Detect which cell encompasses the target text, then output its [x, y] center coordinate. 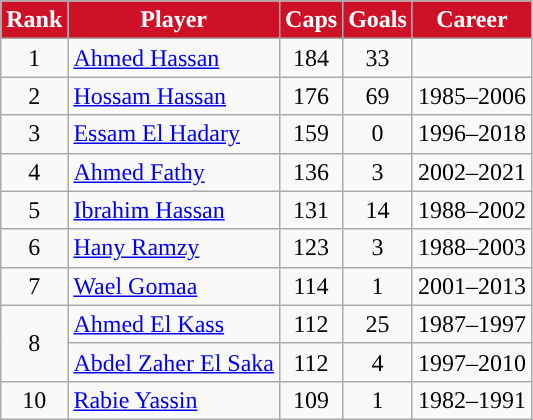
1996–2018 [472, 134]
136 [312, 172]
2002–2021 [472, 172]
5 [34, 210]
7 [34, 286]
1982–1991 [472, 400]
6 [34, 248]
69 [378, 96]
1997–2010 [472, 362]
123 [312, 248]
1987–1997 [472, 324]
14 [378, 210]
Ahmed El Kass [174, 324]
Rank [34, 20]
1988–2003 [472, 248]
114 [312, 286]
Essam El Hadary [174, 134]
Hany Ramzy [174, 248]
0 [378, 134]
Ahmed Fathy [174, 172]
Rabie Yassin [174, 400]
Ibrahim Hassan [174, 210]
2 [34, 96]
109 [312, 400]
Ahmed Hassan [174, 58]
131 [312, 210]
33 [378, 58]
176 [312, 96]
2001–2013 [472, 286]
Hossam Hassan [174, 96]
10 [34, 400]
Abdel Zaher El Saka [174, 362]
Career [472, 20]
184 [312, 58]
8 [34, 343]
Caps [312, 20]
Wael Gomaa [174, 286]
1985–2006 [472, 96]
1988–2002 [472, 210]
159 [312, 134]
25 [378, 324]
Player [174, 20]
Goals [378, 20]
